Identify which cell holds the provided text, then report its (x, y) central coordinate. 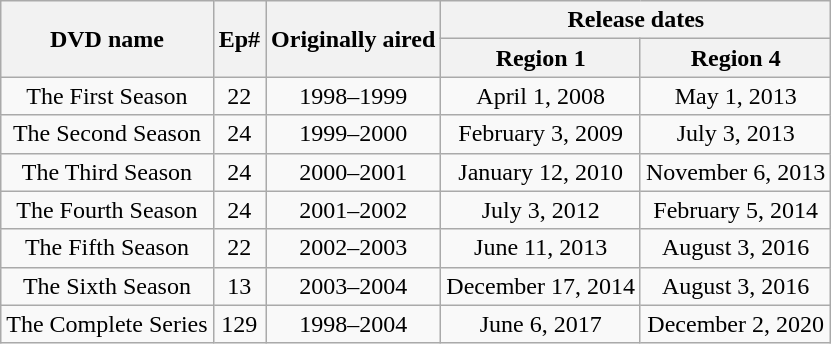
February 5, 2014 (735, 210)
The Complete Series (107, 324)
The Second Season (107, 134)
November 6, 2013 (735, 172)
The Fourth Season (107, 210)
2001–2002 (354, 210)
2003–2004 (354, 286)
February 3, 2009 (541, 134)
DVD name (107, 39)
13 (239, 286)
Ep# (239, 39)
July 3, 2012 (541, 210)
July 3, 2013 (735, 134)
January 12, 2010 (541, 172)
June 6, 2017 (541, 324)
June 11, 2013 (541, 248)
2002–2003 (354, 248)
December 17, 2014 (541, 286)
The Fifth Season (107, 248)
The Sixth Season (107, 286)
1998–1999 (354, 96)
December 2, 2020 (735, 324)
Originally aired (354, 39)
April 1, 2008 (541, 96)
Region 1 (541, 58)
The First Season (107, 96)
1999–2000 (354, 134)
2000–2001 (354, 172)
May 1, 2013 (735, 96)
129 (239, 324)
Region 4 (735, 58)
1998–2004 (354, 324)
The Third Season (107, 172)
Release dates (636, 20)
